For the text-containing cell, return its midpoint in (X, Y) coordinate format. 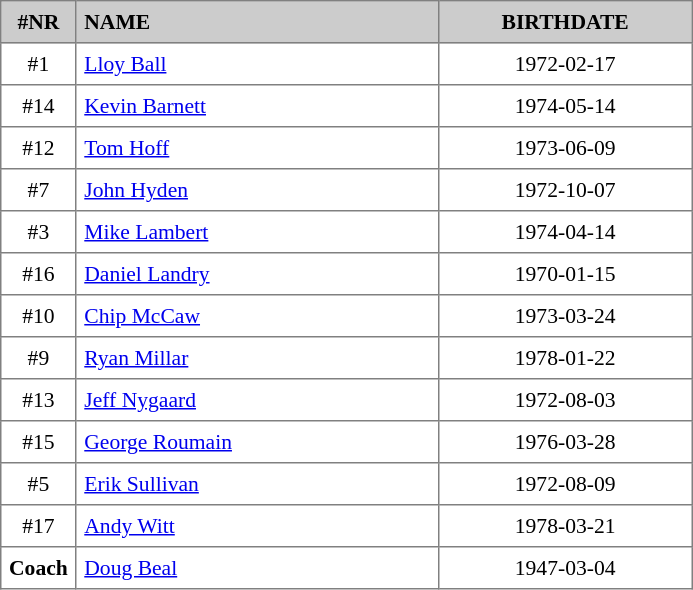
#1 (38, 64)
#17 (38, 526)
#15 (38, 442)
1974-05-14 (565, 106)
Tom Hoff (257, 148)
#12 (38, 148)
#10 (38, 316)
Jeff Nygaard (257, 400)
Ryan Millar (257, 358)
Coach (38, 568)
1947-03-04 (565, 568)
1978-03-21 (565, 526)
#NR (38, 22)
1972-10-07 (565, 190)
Erik Sullivan (257, 484)
1972-02-17 (565, 64)
1978-01-22 (565, 358)
1972-08-09 (565, 484)
1972-08-03 (565, 400)
1973-06-09 (565, 148)
#16 (38, 274)
1974-04-14 (565, 232)
George Roumain (257, 442)
#3 (38, 232)
Doug Beal (257, 568)
Mike Lambert (257, 232)
#14 (38, 106)
#5 (38, 484)
1970-01-15 (565, 274)
1973-03-24 (565, 316)
Andy Witt (257, 526)
#7 (38, 190)
#9 (38, 358)
Chip McCaw (257, 316)
1976-03-28 (565, 442)
John Hyden (257, 190)
Kevin Barnett (257, 106)
#13 (38, 400)
BIRTHDATE (565, 22)
NAME (257, 22)
Lloy Ball (257, 64)
Daniel Landry (257, 274)
